Scan for the cell matching the given text and deliver its (x, y) coordinate at center. 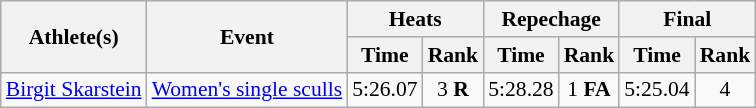
Athlete(s) (74, 36)
Heats (415, 19)
Event (248, 36)
Repechage (551, 19)
4 (726, 90)
Women's single sculls (248, 90)
5:28.28 (520, 90)
1 FA (590, 90)
5:25.04 (656, 90)
Birgit Skarstein (74, 90)
5:26.07 (384, 90)
Final (687, 19)
3 R (454, 90)
